From the cell containing the given text, extract its center point as [X, Y] coordinate. 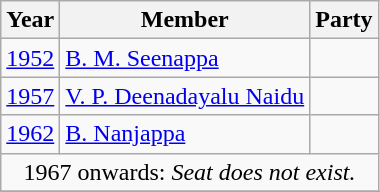
1967 onwards: Seat does not exist. [190, 172]
Party [344, 20]
B. M. Seenappa [185, 58]
1952 [30, 58]
1962 [30, 134]
B. Nanjappa [185, 134]
Member [185, 20]
V. P. Deenadayalu Naidu [185, 96]
Year [30, 20]
1957 [30, 96]
